Search for the cell housing the specified text and yield its (X, Y) center coordinate. 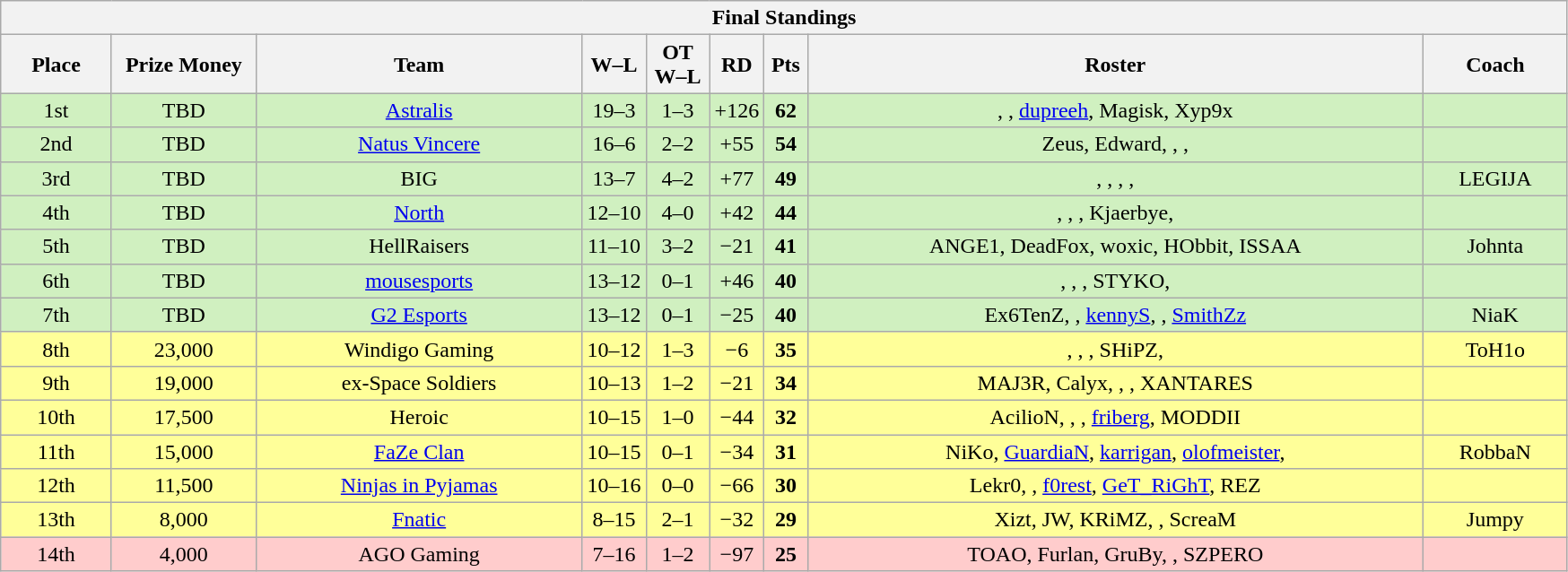
Final Standings (784, 18)
G2 Esports (419, 315)
4–2 (678, 178)
2–1 (678, 520)
49 (786, 178)
44 (786, 212)
3–2 (678, 247)
Roster (1115, 65)
10–16 (614, 486)
−97 (737, 554)
FaZe Clan (419, 451)
25 (786, 554)
Prize Money (183, 65)
9th (57, 383)
HellRaisers (419, 247)
, , , SHiPZ, (1115, 349)
W–L (614, 65)
14th (57, 554)
Lekr0, , f0rest, GeT_RiGhT, REZ (1115, 486)
13th (57, 520)
Heroic (419, 417)
Ex6TenZ, , kennyS, , SmithZz (1115, 315)
4–0 (678, 212)
AGO Gaming (419, 554)
+77 (737, 178)
8th (57, 349)
11,500 (183, 486)
Xizt, JW, KRiMZ, , ScreaM (1115, 520)
4,000 (183, 554)
41 (786, 247)
−44 (737, 417)
15,000 (183, 451)
RD (737, 65)
ANGE1, DeadFox, woxic, HObbit, ISSAA (1115, 247)
12–10 (614, 212)
10–12 (614, 349)
3rd (57, 178)
Windigo Gaming (419, 349)
BIG (419, 178)
−32 (737, 520)
10th (57, 417)
Ninjas in Pyjamas (419, 486)
−66 (737, 486)
−34 (737, 451)
MAJ3R, Calyx, , , XANTARES (1115, 383)
Natus Vincere (419, 144)
mousesports (419, 281)
11th (57, 451)
62 (786, 110)
8,000 (183, 520)
Pts (786, 65)
AcilioN, , , friberg, MODDII (1115, 417)
RobbaN (1494, 451)
, , , , (1115, 178)
12th (57, 486)
10–13 (614, 383)
, , , Kjaerbye, (1115, 212)
, , dupreeh, Magisk, Xyp9x (1115, 110)
+42 (737, 212)
2nd (57, 144)
31 (786, 451)
19,000 (183, 383)
Astralis (419, 110)
1st (57, 110)
32 (786, 417)
5th (57, 247)
Fnatic (419, 520)
Coach (1494, 65)
ToH1o (1494, 349)
, , , STYKO, (1115, 281)
−6 (737, 349)
North (419, 212)
Team (419, 65)
Zeus, Edward, , , (1115, 144)
LEGIJA (1494, 178)
TOAO, Furlan, GruBy, , SZPERO (1115, 554)
11–10 (614, 247)
16–6 (614, 144)
4th (57, 212)
13–7 (614, 178)
NiKo, GuardiaN, karrigan, olofmeister, (1115, 451)
0–0 (678, 486)
−25 (737, 315)
7th (57, 315)
2–2 (678, 144)
7–16 (614, 554)
Place (57, 65)
35 (786, 349)
19–3 (614, 110)
8–15 (614, 520)
Johnta (1494, 247)
23,000 (183, 349)
OTW–L (678, 65)
34 (786, 383)
NiaK (1494, 315)
+55 (737, 144)
Jumpy (1494, 520)
+46 (737, 281)
+126 (737, 110)
1–0 (678, 417)
29 (786, 520)
17,500 (183, 417)
54 (786, 144)
30 (786, 486)
ex-Space Soldiers (419, 383)
6th (57, 281)
